Return [X, Y] of the center of cell containing provided text 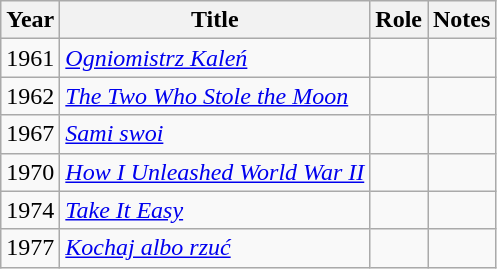
Title [215, 20]
Year [30, 20]
1970 [30, 172]
Sami swoi [215, 134]
Role [399, 20]
1961 [30, 58]
Ogniomistrz Kaleń [215, 58]
How I Unleashed World War II [215, 172]
1962 [30, 96]
Kochaj albo rzuć [215, 248]
1967 [30, 134]
Take It Easy [215, 210]
1974 [30, 210]
Notes [462, 20]
The Two Who Stole the Moon [215, 96]
1977 [30, 248]
